For the text-containing cell, return its midpoint in [x, y] coordinate format. 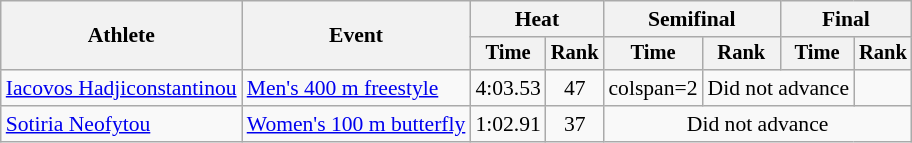
4:03.53 [508, 88]
Heat [536, 19]
1:02.91 [508, 124]
Final [846, 19]
colspan=2 [652, 88]
37 [575, 124]
Women's 100 m butterfly [356, 124]
47 [575, 88]
Men's 400 m freestyle [356, 88]
Event [356, 36]
Athlete [122, 36]
Semifinal [692, 19]
Iacovos Hadjiconstantinou [122, 88]
Sotiria Neofytou [122, 124]
